Scan for the cell matching the given text and deliver its [x, y] coordinate at center. 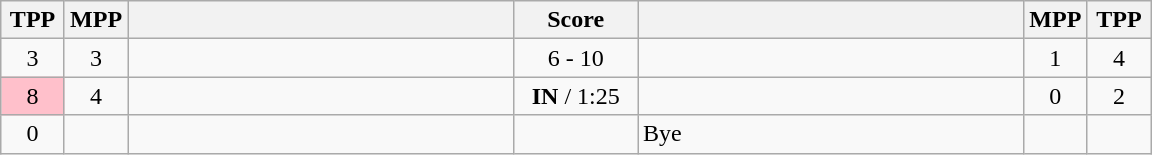
Bye [831, 134]
1 [1056, 58]
6 - 10 [576, 58]
Score [576, 20]
2 [1119, 96]
8 [33, 96]
IN / 1:25 [576, 96]
